Determine the [X, Y] coordinate at the center of the cell enclosing the given text.  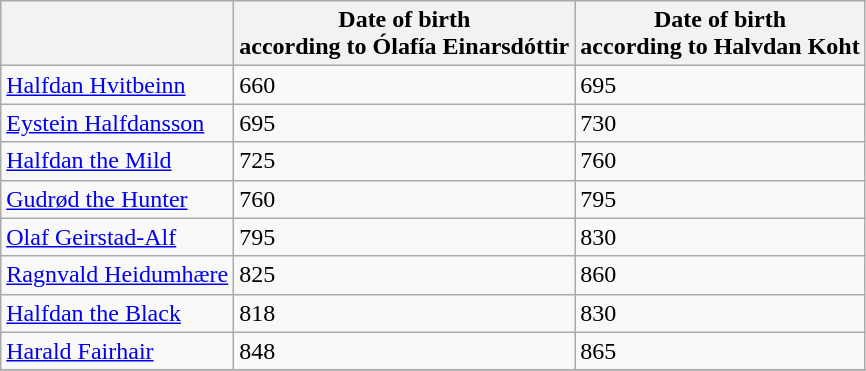
Olaf Geirstad-Alf [118, 237]
Gudrød the Hunter [118, 199]
Date of birthaccording to Ólafía Einarsdóttir [404, 34]
660 [404, 85]
865 [720, 351]
818 [404, 313]
Ragnvald Heidumhære [118, 275]
Harald Fairhair [118, 351]
825 [404, 275]
Halfdan the Mild [118, 161]
Date of birthaccording to Halvdan Koht [720, 34]
848 [404, 351]
725 [404, 161]
730 [720, 123]
Halfdan the Black [118, 313]
860 [720, 275]
Halfdan Hvitbeinn [118, 85]
Eystein Halfdansson [118, 123]
